Search for the cell housing the specified text and yield its (X, Y) center coordinate. 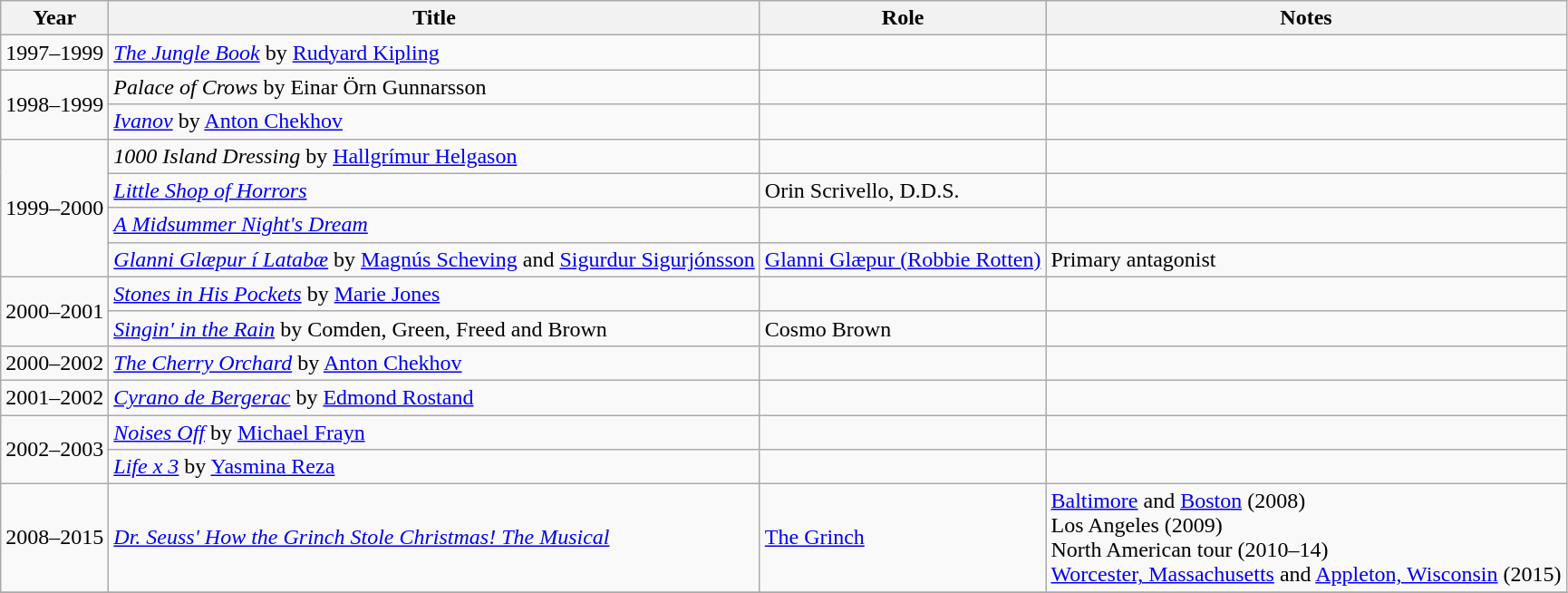
Cyrano de Bergerac by Edmond Rostand (434, 397)
1999–2000 (54, 208)
Palace of Crows by Einar Örn Gunnarsson (434, 87)
Noises Off by Michael Frayn (434, 433)
1998–1999 (54, 104)
2008–2015 (54, 539)
The Cherry Orchard by Anton Chekhov (434, 363)
Cosmo Brown (903, 328)
Singin' in the Rain by Comden, Green, Freed and Brown (434, 328)
1997–1999 (54, 53)
Baltimore and Boston (2008)Los Angeles (2009)North American tour (2010–14)Worcester, Massachusetts and Appleton, Wisconsin (2015) (1306, 539)
Glanni Glæpur í Latabæ by Magnús Scheving and Sigurdur Sigurjónsson (434, 259)
Title (434, 18)
Ivanov by Anton Chekhov (434, 122)
Orin Scrivello, D.D.S. (903, 190)
Notes (1306, 18)
Role (903, 18)
1000 Island Dressing by Hallgrímur Helgason (434, 156)
The Jungle Book by Rudyard Kipling (434, 53)
Dr. Seuss' How the Grinch Stole Christmas! The Musical (434, 539)
A Midsummer Night's Dream (434, 225)
Glanni Glæpur (Robbie Rotten) (903, 259)
2000–2001 (54, 311)
Life x 3 by Yasmina Reza (434, 467)
Stones in His Pockets by Marie Jones (434, 294)
The Grinch (903, 539)
2001–2002 (54, 397)
Year (54, 18)
2000–2002 (54, 363)
Little Shop of Horrors (434, 190)
2002–2003 (54, 450)
Primary antagonist (1306, 259)
